Scan for the cell matching the given text and deliver its [x, y] coordinate at center. 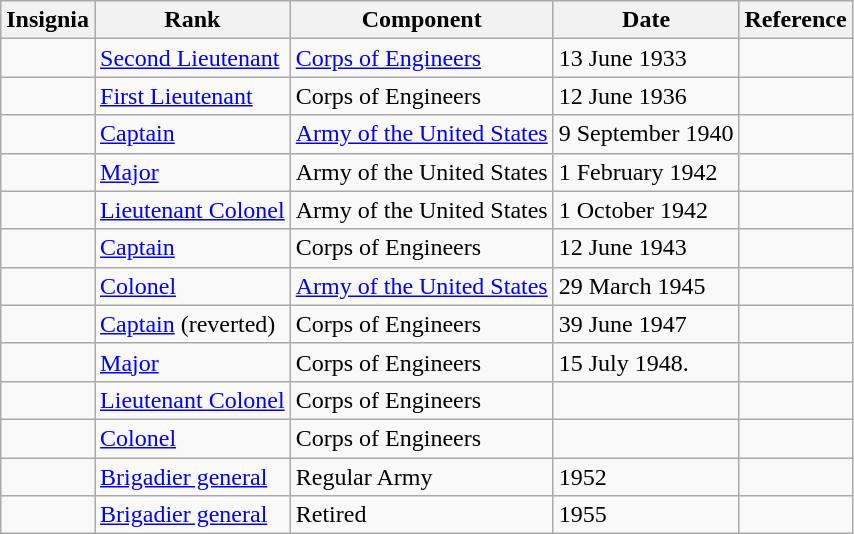
Insignia [48, 20]
12 June 1943 [646, 248]
Second Lieutenant [193, 58]
First Lieutenant [193, 96]
Date [646, 20]
13 June 1933 [646, 58]
29 March 1945 [646, 286]
1 October 1942 [646, 210]
Regular Army [422, 477]
15 July 1948. [646, 362]
1955 [646, 515]
1 February 1942 [646, 172]
12 June 1936 [646, 96]
9 September 1940 [646, 134]
Retired [422, 515]
39 June 1947 [646, 324]
Rank [193, 20]
Component [422, 20]
Captain (reverted) [193, 324]
1952 [646, 477]
Reference [796, 20]
